Scan for the cell matching the given text and deliver its [X, Y] coordinate at center. 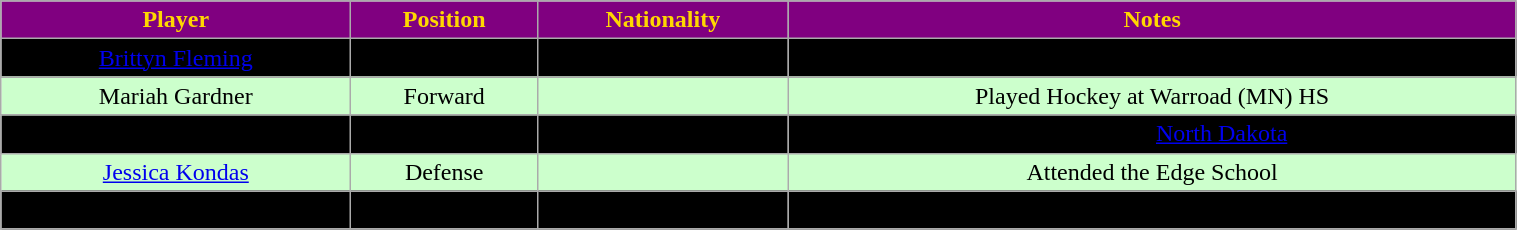
Mariah Gardner [176, 96]
Rebekah Kolstad [176, 134]
Tristen Truax [176, 210]
Attended Oregon (WI) HS [1152, 58]
Player [176, 20]
Brittyn Fleming [176, 58]
Notes [1152, 20]
Transfer from North Dakota [1152, 134]
Played Hockey at Warroad (MN) HS [1152, 96]
Attended Shakopee (MN) HS [1152, 210]
Nationality [664, 20]
Jessica Kondas [176, 172]
Position [444, 20]
Defense [444, 172]
Attended the Edge School [1152, 172]
